Identify which cell holds the provided text, then report its [X, Y] central coordinate. 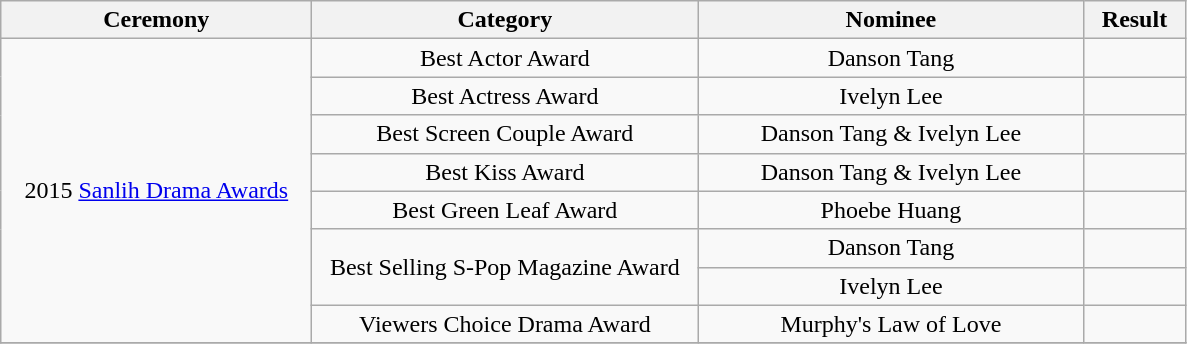
Murphy's Law of Love [891, 324]
Category [505, 20]
Nominee [891, 20]
Best Screen Couple Award [505, 134]
Phoebe Huang [891, 210]
Result [1134, 20]
Best Actress Award [505, 96]
Viewers Choice Drama Award [505, 324]
Best Actor Award [505, 58]
2015 Sanlih Drama Awards [156, 191]
Best Green Leaf Award [505, 210]
Ceremony [156, 20]
Best Selling S-Pop Magazine Award [505, 267]
Best Kiss Award [505, 172]
